Return (x, y) of the center of cell containing provided text 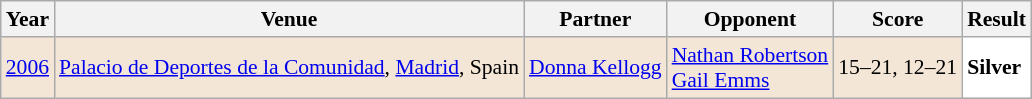
2006 (28, 68)
Score (898, 19)
Palacio de Deportes de la Comunidad, Madrid, Spain (289, 68)
Partner (596, 19)
Donna Kellogg (596, 68)
Opponent (750, 19)
Result (996, 19)
Silver (996, 68)
15–21, 12–21 (898, 68)
Nathan Robertson Gail Emms (750, 68)
Year (28, 19)
Venue (289, 19)
